Determine the [X, Y] coordinate at the center of the cell enclosing the given text.  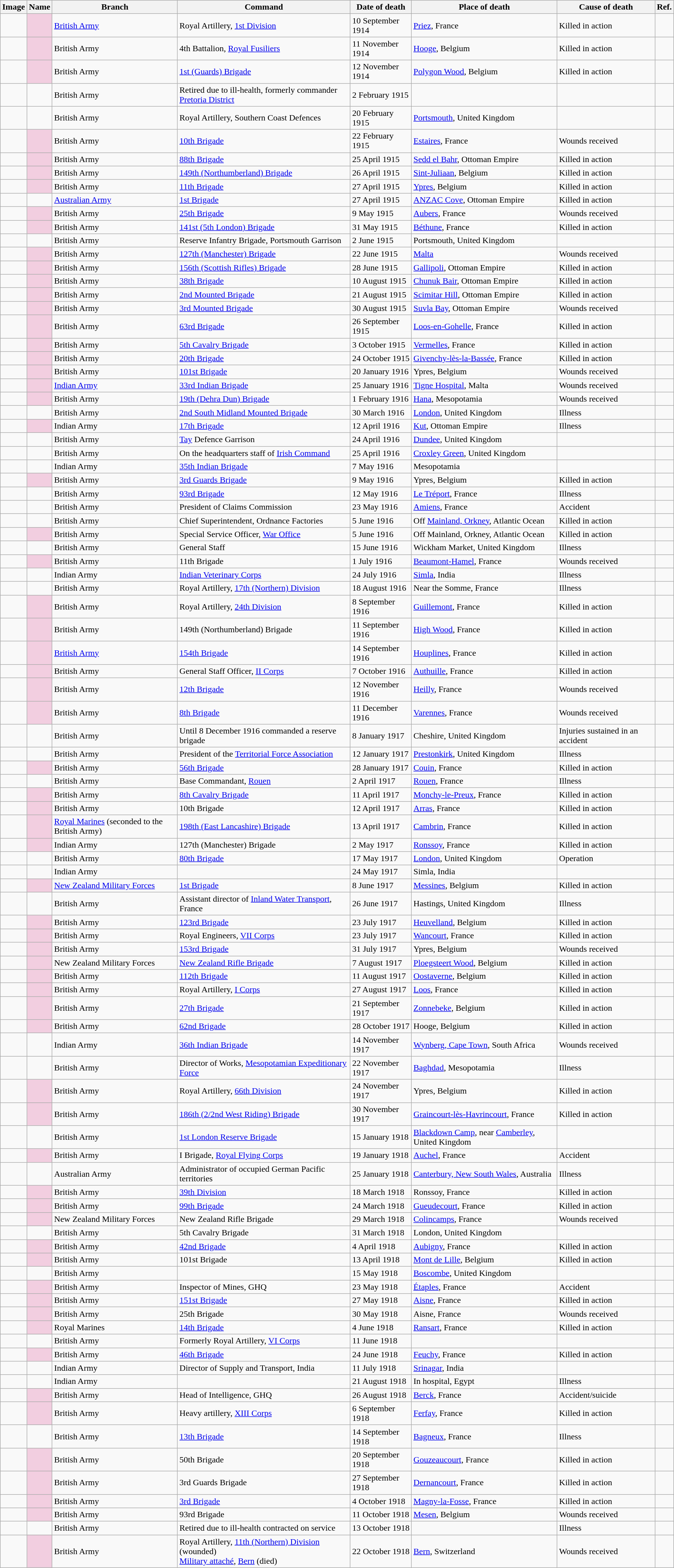
13 April 1918 [381, 1260]
Scimitar Hill, Ottoman Empire [485, 295]
Auchel, France [485, 1155]
27 May 1918 [381, 1300]
12 November 1916 [381, 689]
Cambrin, France [485, 827]
Indian Veterinary Corps [264, 575]
Chief Superintendent, Ordnance Factories [264, 521]
Feuchy, France [485, 1354]
198th (East Lancashire) Brigade [264, 827]
Gouzeaucourt, France [485, 1459]
33rd Indian Brigade [264, 385]
29 March 1918 [381, 1219]
88th Brigade [264, 159]
11 July 1918 [381, 1368]
Until 8 December 1916 commanded a reserve brigade [264, 736]
8 January 1917 [381, 736]
Oostaverne, Belgium [485, 976]
22 November 1917 [381, 1068]
9 May 1916 [381, 480]
10 September 1914 [381, 26]
26 August 1918 [381, 1395]
Wickham Market, United Kingdom [485, 548]
18 August 1916 [381, 588]
Baghdad, Mesopotamia [485, 1068]
28 October 1917 [381, 1026]
Colincamps, France [485, 1219]
Accident/suicide [606, 1395]
Kut, Ottoman Empire [485, 426]
24 October 1915 [381, 358]
4 October 1918 [381, 1501]
Malta [485, 254]
Mont de Lille, Belgium [485, 1260]
Authuille, France [485, 671]
Sedd el Bahr, Ottoman Empire [485, 159]
Special Service Officer, War Office [264, 534]
80th Brigade [264, 858]
24 May 1917 [381, 872]
Priez, France [485, 26]
Hana, Mesopotamia [485, 399]
Sint-Juliaan, Belgium [485, 173]
8th Cavalry Brigade [264, 795]
1st London Reserve Brigade [264, 1137]
Cause of death [606, 7]
21 September 1917 [381, 1008]
25 January 1918 [381, 1174]
Zonnebeke, Belgium [485, 1008]
General Staff Officer, II Corps [264, 671]
Couin, France [485, 768]
22 October 1918 [381, 1551]
Dundee, United Kingdom [485, 439]
11 April 1917 [381, 795]
Director of Supply and Transport, India [264, 1368]
14 September 1918 [381, 1437]
Heuvelland, Belgium [485, 922]
Magny-la-Fosse, France [485, 1501]
15 June 1916 [381, 548]
Arras, France [485, 808]
24 June 1918 [381, 1354]
11 September 1916 [381, 630]
2nd South Midland Mounted Brigade [264, 412]
151st Brigade [264, 1300]
20 January 1916 [381, 372]
18 March 1918 [381, 1192]
25 April 1915 [381, 159]
Gueudecourt, France [485, 1205]
Gallipoli, Ottoman Empire [485, 268]
14 September 1916 [381, 653]
Srinagar, India [485, 1368]
Image [14, 7]
20 February 1915 [381, 118]
Croxley Green, United Kingdom [485, 453]
11 June 1918 [381, 1341]
Royal Artillery, 24th Division [264, 606]
Étaples, France [485, 1287]
Operation [606, 858]
21 August 1915 [381, 295]
Royal Artillery, 66th Division [264, 1091]
23 May 1918 [381, 1287]
36th Indian Brigade [264, 1045]
7 August 1917 [381, 963]
Heilly, France [485, 689]
6 September 1918 [381, 1413]
26 April 1915 [381, 173]
Loos-en-Gohelle, France [485, 326]
2 February 1915 [381, 95]
Ref. [664, 7]
141st (5th London) Brigade [264, 227]
23 May 1916 [381, 507]
Base Commandant, Rouen [264, 781]
Near the Somme, France [485, 588]
8 September 1916 [381, 606]
25 April 1916 [381, 453]
3rd Mounted Brigade [264, 308]
Polygon Wood, Belgium [485, 72]
154th Brigade [264, 653]
63rd Brigade [264, 326]
Retired due to ill-health, formerly commander Pretoria District [264, 95]
123rd Brigade [264, 922]
2 June 1915 [381, 241]
186th (2/2nd West Riding) Brigade [264, 1114]
12th Brigade [264, 689]
30 November 1917 [381, 1114]
Canterbury, New South Wales, Australia [485, 1174]
10 August 1915 [381, 281]
1st (Guards) Brigade [264, 72]
12 May 1916 [381, 494]
Mesen, Belgium [485, 1515]
56th Brigade [264, 768]
Monchy-le-Preux, France [485, 795]
22 February 1915 [381, 141]
Chunuk Bair, Ottoman Empire [485, 281]
Blackdown Camp, near Camberley, United Kingdom [485, 1137]
38th Brigade [264, 281]
22 June 1915 [381, 254]
14 November 1917 [381, 1045]
Royal Artillery, 1st Division [264, 26]
Injuries sustained in an accident [606, 736]
Retired due to ill-health contracted on service [264, 1528]
35th Indian Brigade [264, 467]
1 July 1916 [381, 561]
17th Brigade [264, 426]
Berck, France [485, 1395]
Royal Artillery, 17th (Northern) Division [264, 588]
Tay Defence Garrison [264, 439]
Messines, Belgium [485, 885]
17 May 1917 [381, 858]
Wynberg, Cape Town, South Africa [485, 1045]
Wancourt, France [485, 935]
Royal Artillery, 11th (Northern) Division (wounded) Military attaché, Bern (died) [264, 1551]
62nd Brigade [264, 1026]
39th Division [264, 1192]
31 March 1918 [381, 1233]
19 January 1918 [381, 1155]
Graincourt-lès-Havrincourt, France [485, 1114]
Estaires, France [485, 141]
28 June 1915 [381, 268]
Ransart, France [485, 1327]
13 October 1918 [381, 1528]
Director of Works, Mesopotamian Expeditionary Force [264, 1068]
2 April 1917 [381, 781]
President of the Territorial Force Association [264, 754]
11 December 1916 [381, 712]
31 July 1917 [381, 949]
Tigne Hospital, Malta [485, 385]
25 January 1916 [381, 385]
12 January 1917 [381, 754]
24 November 1917 [381, 1091]
8 June 1917 [381, 885]
High Wood, France [485, 630]
Royal Engineers, VII Corps [264, 935]
31 May 1915 [381, 227]
Date of death [381, 7]
26 June 1917 [381, 903]
15 May 1918 [381, 1273]
Bern, Switzerland [485, 1551]
Royal Marines (seconded to the British Army) [115, 827]
Rouen, France [485, 781]
Cheshire, United Kingdom [485, 736]
30 March 1916 [381, 412]
President of Claims Commission [264, 507]
Ferfay, France [485, 1413]
27 September 1918 [381, 1483]
Guillemont, France [485, 606]
Hastings, United Kingdom [485, 903]
Prestonkirk, United Kingdom [485, 754]
27th Brigade [264, 1008]
Aubers, France [485, 213]
4 June 1918 [381, 1327]
Suvla Bay, Ottoman Empire [485, 308]
3 October 1915 [381, 345]
4th Battalion, Royal Fusiliers [264, 48]
11 August 1917 [381, 976]
Inspector of Mines, GHQ [264, 1287]
ANZAC Cove, Ottoman Empire [485, 200]
Beaumont-Hamel, France [485, 561]
12 April 1917 [381, 808]
Branch [115, 7]
Varennes, France [485, 712]
7 October 1916 [381, 671]
Royal Artillery, I Corps [264, 990]
24 July 1916 [381, 575]
30 May 1918 [381, 1314]
11 October 1918 [381, 1515]
Place of death [485, 7]
14th Brigade [264, 1327]
Command [264, 7]
Ploegsteert Wood, Belgium [485, 963]
Boscombe, United Kingdom [485, 1273]
156th (Scottish Rifles) Brigade [264, 268]
11 November 1914 [381, 48]
Amiens, France [485, 507]
26 September 1915 [381, 326]
27 August 1917 [381, 990]
112th Brigade [264, 976]
7 May 1916 [381, 467]
28 January 1917 [381, 768]
Loos, France [485, 990]
15 January 1918 [381, 1137]
Givenchy-lès-la-Bassée, France [485, 358]
Heavy artillery, XIII Corps [264, 1413]
50th Brigade [264, 1459]
2 May 1917 [381, 845]
1 February 1916 [381, 399]
Reserve Infantry Brigade, Portsmouth Garrison [264, 241]
19th (Dehra Dun) Brigade [264, 399]
9 May 1915 [381, 213]
13th Brigade [264, 1437]
Vermelles, France [485, 345]
Béthune, France [485, 227]
Mesopotamia [485, 467]
Royal Artillery, Southern Coast Defences [264, 118]
On the headquarters staff of Irish Command [264, 453]
Royal Marines [115, 1327]
4 April 1918 [381, 1246]
24 March 1918 [381, 1205]
Houplines, France [485, 653]
46th Brigade [264, 1354]
24 April 1916 [381, 439]
20th Brigade [264, 358]
8th Brigade [264, 712]
General Staff [264, 548]
12 April 1916 [381, 426]
Assistant director of Inland Water Transport, France [264, 903]
Dernancourt, France [485, 1483]
Administrator of occupied German Pacific territories [264, 1174]
In hospital, Egypt [485, 1381]
13 April 1917 [381, 827]
30 August 1915 [381, 308]
153rd Brigade [264, 949]
I Brigade, Royal Flying Corps [264, 1155]
99th Brigade [264, 1205]
Name [40, 7]
3rd Brigade [264, 1501]
Bagneux, France [485, 1437]
42nd Brigade [264, 1246]
21 August 1918 [381, 1381]
Formerly Royal Artillery, VI Corps [264, 1341]
Head of Intelligence, GHQ [264, 1395]
12 November 1914 [381, 72]
20 September 1918 [381, 1459]
Le Tréport, France [485, 494]
2nd Mounted Brigade [264, 295]
Aubigny, France [485, 1246]
